Identify which cell holds the provided text, then report its (x, y) central coordinate. 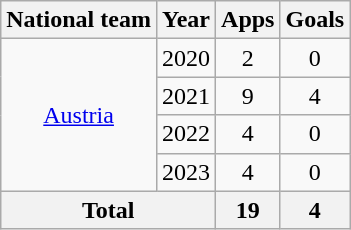
Apps (248, 20)
Goals (315, 20)
2020 (186, 58)
9 (248, 96)
2022 (186, 134)
2021 (186, 96)
2023 (186, 172)
2 (248, 58)
Austria (79, 115)
19 (248, 210)
National team (79, 20)
Total (108, 210)
Year (186, 20)
